Return the [x, y] coordinate for the center point of the cell that contains the specified text.  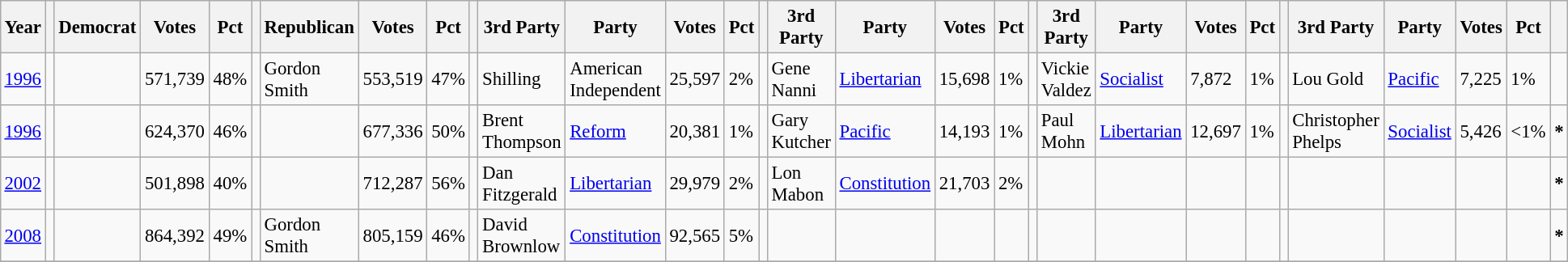
Dan Fitzgerald [522, 184]
<1% [1528, 131]
Democrat [97, 27]
14,193 [964, 131]
Paul Mohn [1066, 131]
92,565 [694, 236]
7,872 [1215, 79]
Lon Mabon [801, 184]
2008 [23, 236]
15,698 [964, 79]
David Brownlow [522, 236]
Republican [309, 27]
Shilling [522, 79]
Gene Nanni [801, 79]
553,519 [393, 79]
864,392 [175, 236]
Vickie Valdez [1066, 79]
American Independent [615, 79]
50% [448, 131]
20,381 [694, 131]
5% [741, 236]
Gary Kutcher [801, 131]
7,225 [1481, 79]
47% [448, 79]
40% [230, 184]
Brent Thompson [522, 131]
48% [230, 79]
21,703 [964, 184]
2002 [23, 184]
805,159 [393, 236]
5,426 [1481, 131]
571,739 [175, 79]
49% [230, 236]
624,370 [175, 131]
Year [23, 27]
12,697 [1215, 131]
501,898 [175, 184]
Lou Gold [1336, 79]
25,597 [694, 79]
56% [448, 184]
Reform [615, 131]
29,979 [694, 184]
712,287 [393, 184]
677,336 [393, 131]
Christopher Phelps [1336, 131]
